Extract the [X, Y] coordinate from the center of the cell holding the provided text.  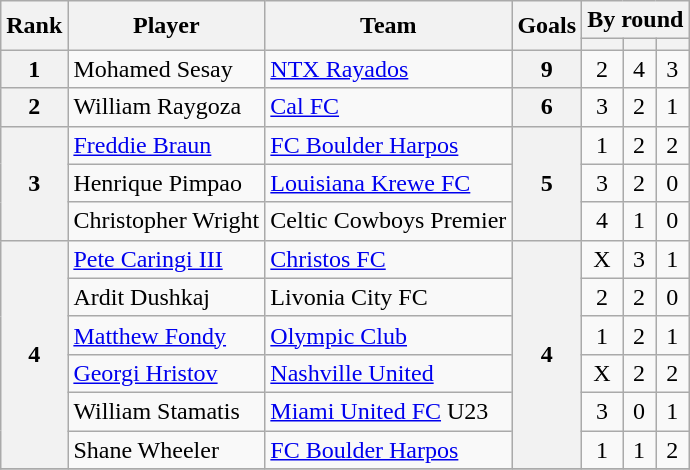
Louisiana Krewe FC [388, 183]
Cal FC [388, 107]
Celtic Cowboys Premier [388, 221]
Shane Wheeler [166, 449]
Georgi Hristov [166, 373]
Christos FC [388, 259]
Pete Caringi III [166, 259]
Goals [547, 26]
6 [547, 107]
9 [547, 69]
Rank [34, 26]
William Raygoza [166, 107]
Nashville United [388, 373]
Henrique Pimpao [166, 183]
Livonia City FC [388, 297]
William Stamatis [166, 411]
Miami United FC U23 [388, 411]
Player [166, 26]
NTX Rayados [388, 69]
Ardit Dushkaj [166, 297]
Matthew Fondy [166, 335]
Team [388, 26]
5 [547, 183]
Mohamed Sesay [166, 69]
By round [636, 20]
Freddie Braun [166, 145]
Olympic Club [388, 335]
Christopher Wright [166, 221]
